Pinpoint the cell where the given text exists, returning its (x, y) midpoint coordinate. 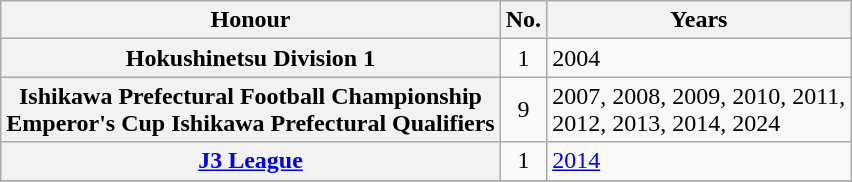
Hokushinetsu Division 1 (251, 58)
2004 (699, 58)
2014 (699, 161)
J3 League (251, 161)
2007, 2008, 2009, 2010, 2011, 2012, 2013, 2014, 2024 (699, 110)
No. (523, 20)
Years (699, 20)
9 (523, 110)
Ishikawa Prefectural Football Championship Emperor's Cup Ishikawa Prefectural Qualifiers (251, 110)
Honour (251, 20)
